Find where the given text appears and provide that cell's center as [X, Y] coordinate. 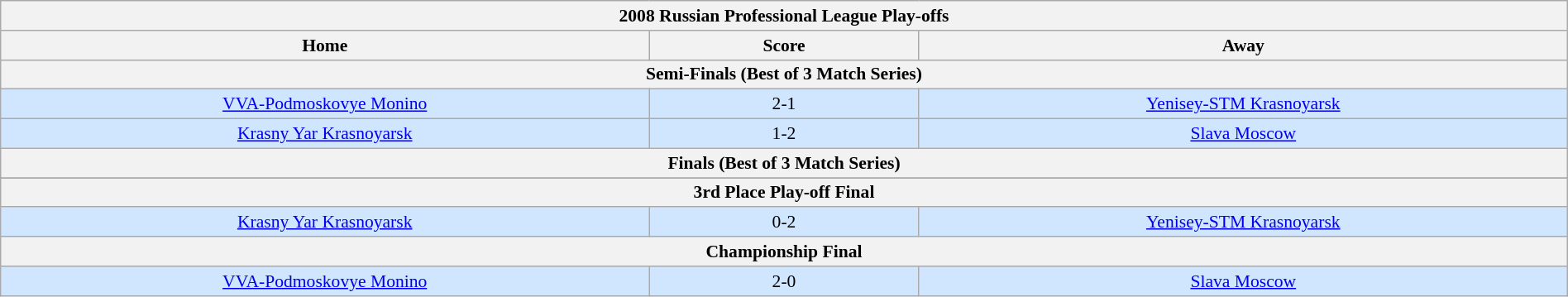
2-0 [784, 281]
Championship Final [784, 251]
Away [1243, 46]
Finals (Best of 3 Match Series) [784, 163]
Semi-Finals (Best of 3 Match Series) [784, 74]
2-1 [784, 104]
Home [325, 46]
2008 Russian Professional League Play-offs [784, 16]
0-2 [784, 223]
1-2 [784, 134]
3rd Place Play-off Final [784, 193]
Score [784, 46]
